Scan for the cell matching the given text and deliver its [X, Y] coordinate at center. 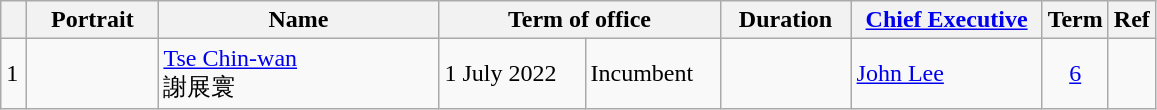
Term of office [580, 20]
1 July 2022 [512, 74]
Incumbent [652, 74]
Portrait [92, 20]
Term [1075, 20]
Chief Executive [946, 20]
Duration [786, 20]
6 [1075, 74]
Ref [1132, 20]
1 [14, 74]
Name [298, 20]
John Lee [946, 74]
Tse Chin-wan謝展寰 [298, 74]
